Find where the given text appears and provide that cell's center as [X, Y] coordinate. 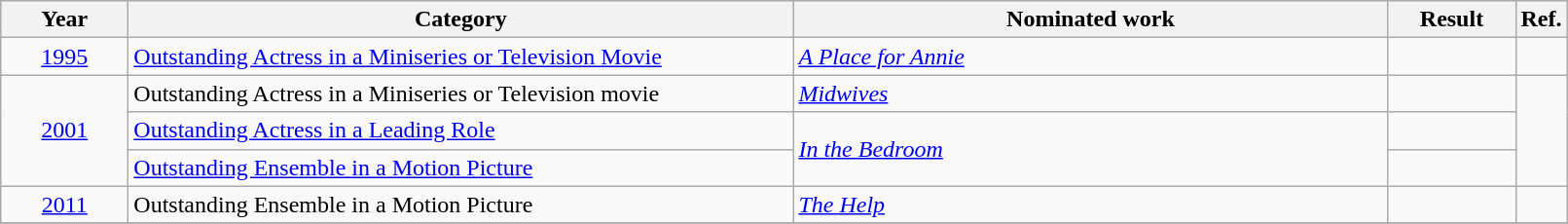
Nominated work [1090, 19]
1995 [64, 56]
Year [64, 19]
Result [1452, 19]
Category [461, 19]
Outstanding Actress in a Leading Role [461, 131]
A Place for Annie [1090, 56]
In the Bedroom [1090, 149]
Outstanding Actress in a Miniseries or Television movie [461, 93]
2001 [64, 131]
2011 [64, 205]
The Help [1090, 205]
Ref. [1542, 19]
Midwives [1090, 93]
Outstanding Actress in a Miniseries or Television Movie [461, 56]
